Detect which cell encompasses the target text, then output its [X, Y] center coordinate. 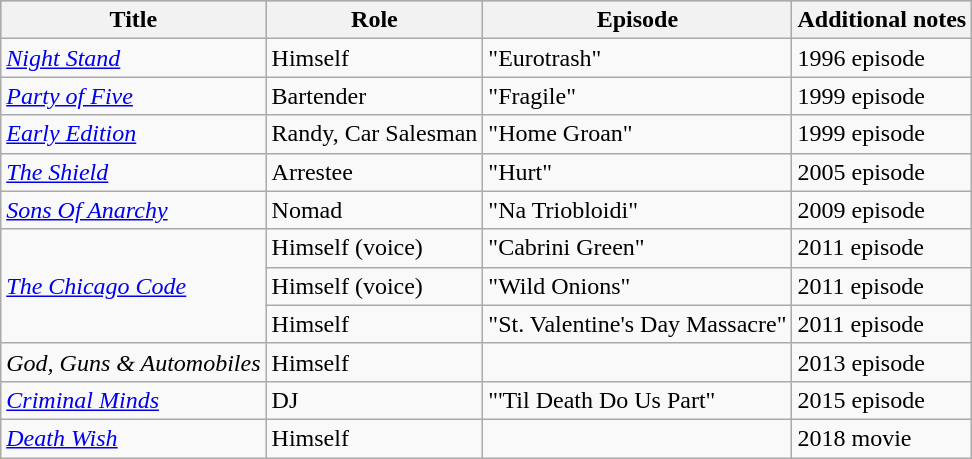
The Chicago Code [134, 286]
Role [374, 20]
"St. Valentine's Day Massacre" [638, 324]
DJ [374, 400]
2015 episode [882, 400]
2018 movie [882, 438]
"Eurotrash" [638, 58]
Nomad [374, 210]
Criminal Minds [134, 400]
Arrestee [374, 172]
2005 episode [882, 172]
God, Guns & Automobiles [134, 362]
"Na Triobloidi" [638, 210]
"'Til Death Do Us Part" [638, 400]
Episode [638, 20]
"Cabrini Green" [638, 248]
"Fragile" [638, 96]
Title [134, 20]
"Hurt" [638, 172]
2013 episode [882, 362]
2009 episode [882, 210]
1996 episode [882, 58]
Randy, Car Salesman [374, 134]
"Home Groan" [638, 134]
Early Edition [134, 134]
Sons Of Anarchy [134, 210]
Night Stand [134, 58]
"Wild Onions" [638, 286]
Death Wish [134, 438]
Additional notes [882, 20]
The Shield [134, 172]
Bartender [374, 96]
Party of Five [134, 96]
